Find where the given text appears and provide that cell's center as (X, Y) coordinate. 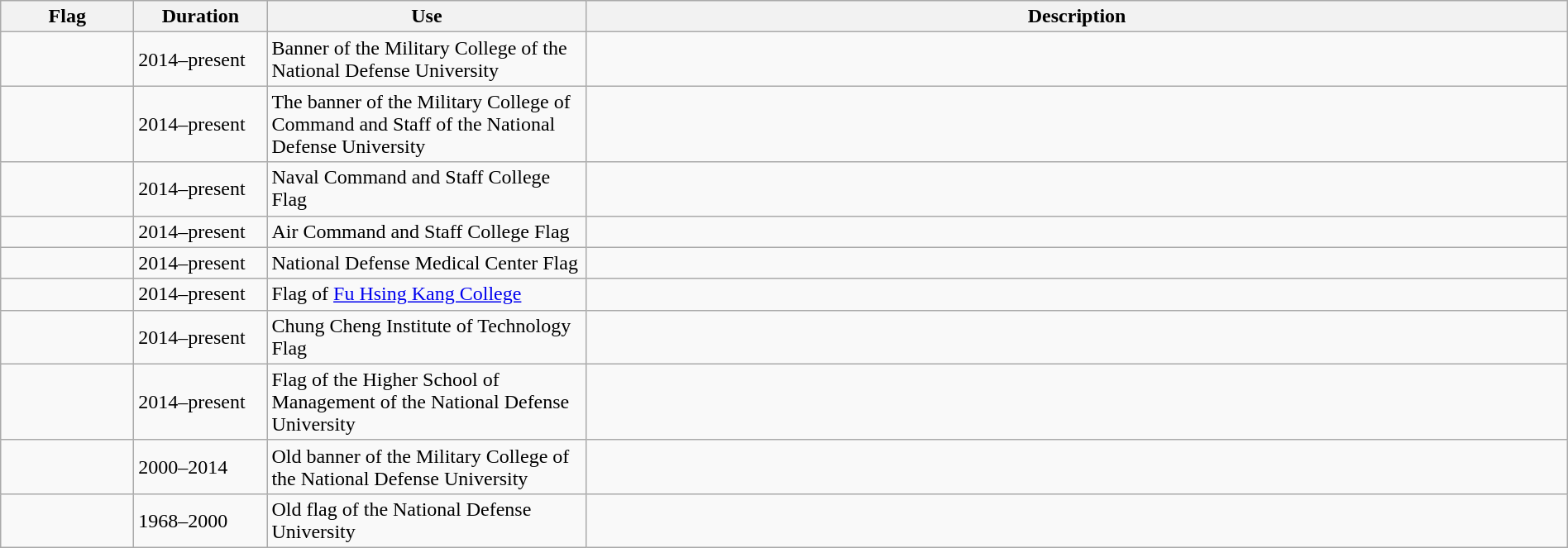
National Defense Medical Center Flag (427, 263)
Flag of Fu Hsing Kang College (427, 294)
Air Command and Staff College Flag (427, 231)
2000–2014 (200, 466)
1968–2000 (200, 521)
Banner of the Military College of the National Defense University (427, 60)
Old flag of the National Defense University (427, 521)
Chung Cheng Institute of Technology Flag (427, 337)
Use (427, 17)
Flag (68, 17)
Description (1077, 17)
The banner of the Military College of Command and Staff of the National Defense University (427, 124)
Old banner of the Military College of the National Defense University (427, 466)
Flag of the Higher School of Management of the National Defense University (427, 402)
Duration (200, 17)
Naval Command and Staff College Flag (427, 188)
